Return (x, y) of the center of cell containing provided text 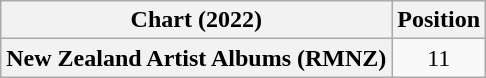
11 (439, 58)
New Zealand Artist Albums (RMNZ) (196, 58)
Chart (2022) (196, 20)
Position (439, 20)
